Capture the cell that displays the provided text and extract its [X, Y] central coordinate. 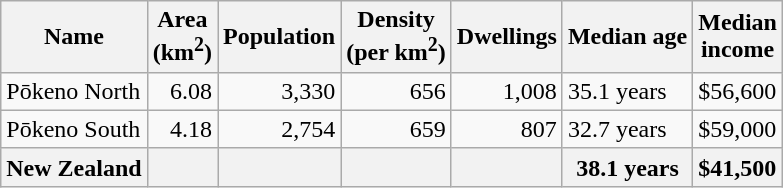
807 [506, 129]
4.18 [182, 129]
Pōkeno South [74, 129]
656 [396, 91]
$41,500 [738, 167]
Pōkeno North [74, 91]
Median age [627, 37]
Area(km2) [182, 37]
38.1 years [627, 167]
$56,600 [738, 91]
6.08 [182, 91]
659 [396, 129]
Medianincome [738, 37]
2,754 [280, 129]
32.7 years [627, 129]
35.1 years [627, 91]
1,008 [506, 91]
Name [74, 37]
New Zealand [74, 167]
Dwellings [506, 37]
$59,000 [738, 129]
Density(per km2) [396, 37]
Population [280, 37]
3,330 [280, 91]
